Capture the cell that displays the provided text and extract its (x, y) central coordinate. 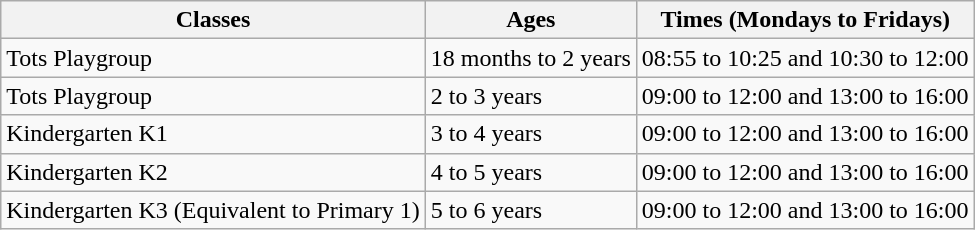
Kindergarten K2 (214, 172)
Classes (214, 20)
18 months to 2 years (530, 58)
Ages (530, 20)
08:55 to 10:25 and 10:30 to 12:00 (805, 58)
Kindergarten K3 (Equivalent to Primary 1) (214, 210)
4 to 5 years (530, 172)
Kindergarten K1 (214, 134)
5 to 6 years (530, 210)
2 to 3 years (530, 96)
Times (Mondays to Fridays) (805, 20)
3 to 4 years (530, 134)
